From the cell containing the given text, extract its center point as (x, y) coordinate. 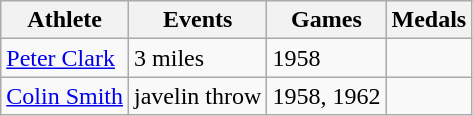
Events (198, 20)
3 miles (198, 58)
Medals (429, 20)
1958, 1962 (326, 96)
Athlete (65, 20)
Colin Smith (65, 96)
javelin throw (198, 96)
Games (326, 20)
1958 (326, 58)
Peter Clark (65, 58)
